Find where the given text appears and provide that cell's center as (x, y) coordinate. 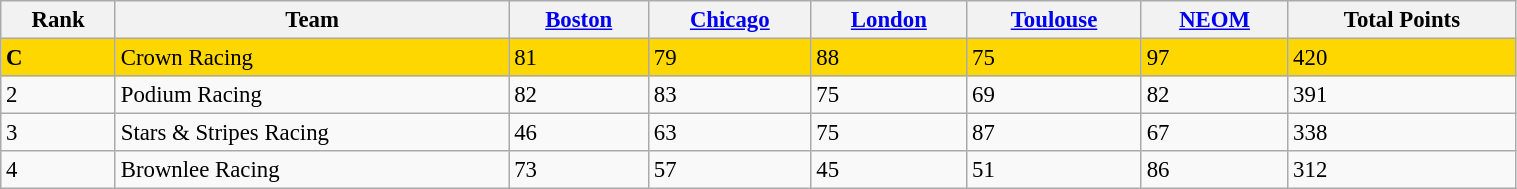
NEOM (1214, 20)
Team (312, 20)
88 (889, 58)
86 (1214, 170)
Total Points (1402, 20)
79 (730, 58)
C (58, 58)
Chicago (730, 20)
Podium Racing (312, 95)
46 (579, 133)
73 (579, 170)
Stars & Stripes Racing (312, 133)
87 (1054, 133)
51 (1054, 170)
London (889, 20)
Boston (579, 20)
69 (1054, 95)
67 (1214, 133)
Crown Racing (312, 58)
2 (58, 95)
Rank (58, 20)
3 (58, 133)
45 (889, 170)
312 (1402, 170)
420 (1402, 58)
Toulouse (1054, 20)
338 (1402, 133)
391 (1402, 95)
83 (730, 95)
Brownlee Racing (312, 170)
81 (579, 58)
63 (730, 133)
57 (730, 170)
97 (1214, 58)
4 (58, 170)
